Pinpoint the cell where the given text exists, returning its (X, Y) midpoint coordinate. 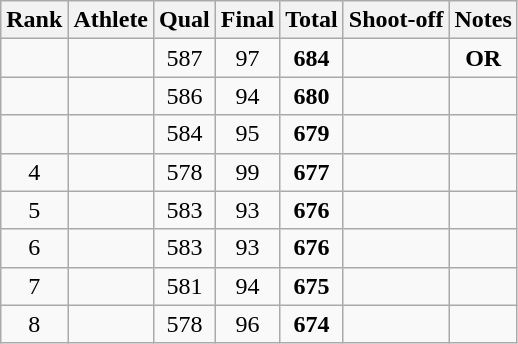
Rank (34, 20)
6 (34, 248)
Final (247, 20)
97 (247, 58)
7 (34, 286)
586 (185, 96)
675 (312, 286)
584 (185, 134)
587 (185, 58)
Athlete (111, 20)
OR (483, 58)
Qual (185, 20)
95 (247, 134)
Notes (483, 20)
96 (247, 324)
674 (312, 324)
684 (312, 58)
677 (312, 172)
Total (312, 20)
99 (247, 172)
5 (34, 210)
Shoot-off (396, 20)
581 (185, 286)
4 (34, 172)
679 (312, 134)
8 (34, 324)
680 (312, 96)
